Scan for the cell matching the given text and deliver its (X, Y) coordinate at center. 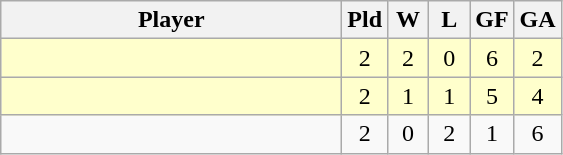
4 (538, 96)
W (408, 20)
GF (492, 20)
Pld (365, 20)
5 (492, 96)
Player (172, 20)
GA (538, 20)
L (450, 20)
